Return the (X, Y) coordinate for the center point of the cell that contains the specified text.  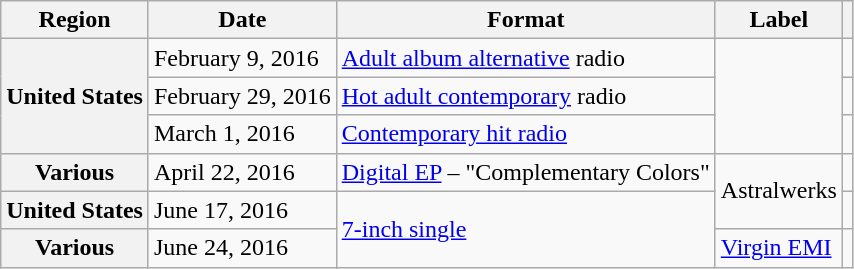
7-inch single (526, 229)
June 17, 2016 (242, 210)
June 24, 2016 (242, 248)
Adult album alternative radio (526, 58)
Label (778, 20)
Format (526, 20)
Hot adult contemporary radio (526, 96)
Virgin EMI (778, 248)
March 1, 2016 (242, 134)
Date (242, 20)
Digital EP – "Complementary Colors" (526, 172)
February 29, 2016 (242, 96)
April 22, 2016 (242, 172)
February 9, 2016 (242, 58)
Contemporary hit radio (526, 134)
Astralwerks (778, 191)
Region (75, 20)
